Provide the [X, Y] coordinate of the cell's center where the given text is located.  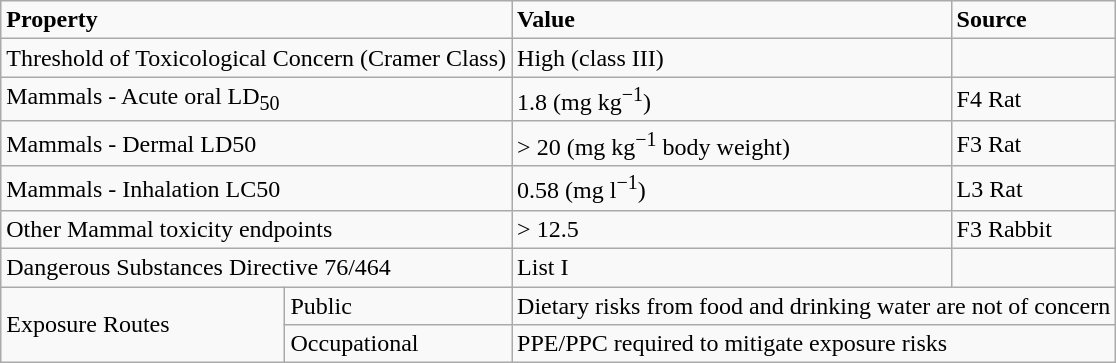
Dietary risks from food and drinking water are not of concern [814, 306]
F3 Rabbit [1034, 230]
Mammals - Dermal LD50 [256, 144]
Property [256, 20]
F3 Rat [1034, 144]
F4 Rat [1034, 100]
Public [398, 306]
Occupational [398, 344]
Mammals - Acute oral LD50 [256, 100]
Threshold of Toxicological Concern (Cramer Class) [256, 58]
PPE/PPC required to mitigate exposure risks [814, 344]
> 20 (mg kg−1 body weight) [732, 144]
High (class III) [732, 58]
1.8 (mg kg−1) [732, 100]
L3 Rat [1034, 188]
> 12.5 [732, 230]
Mammals - Inhalation LC50 [256, 188]
Dangerous Substances Directive 76/464 [256, 268]
Exposure Routes [143, 325]
List I [732, 268]
Other Mammal toxicity endpoints [256, 230]
0.58 (mg l−1) [732, 188]
Value [732, 20]
Source [1034, 20]
